Determine the (x, y) coordinate at the center of the cell enclosing the given text.  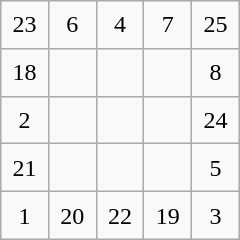
7 (168, 25)
2 (25, 120)
21 (25, 168)
3 (216, 216)
18 (25, 72)
19 (168, 216)
4 (120, 25)
25 (216, 25)
23 (25, 25)
6 (72, 25)
24 (216, 120)
5 (216, 168)
8 (216, 72)
22 (120, 216)
1 (25, 216)
20 (72, 216)
